Capture the cell that displays the provided text and extract its (x, y) central coordinate. 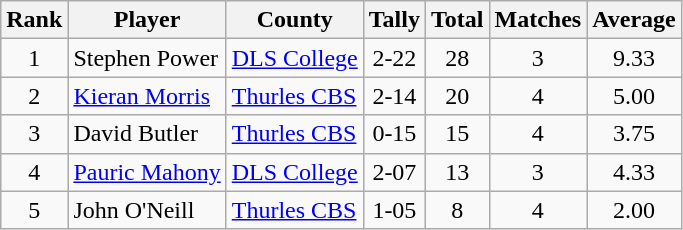
Average (634, 20)
2.00 (634, 210)
0-15 (394, 134)
2-14 (394, 96)
Rank (34, 20)
13 (457, 172)
4.33 (634, 172)
Matches (538, 20)
Tally (394, 20)
5.00 (634, 96)
2-22 (394, 58)
David Butler (147, 134)
20 (457, 96)
15 (457, 134)
John O'Neill (147, 210)
2 (34, 96)
28 (457, 58)
1-05 (394, 210)
2-07 (394, 172)
8 (457, 210)
Stephen Power (147, 58)
9.33 (634, 58)
Kieran Morris (147, 96)
5 (34, 210)
County (294, 20)
1 (34, 58)
Pauric Mahony (147, 172)
Total (457, 20)
Player (147, 20)
3.75 (634, 134)
